Determine the (x, y) coordinate at the center of the cell enclosing the given text.  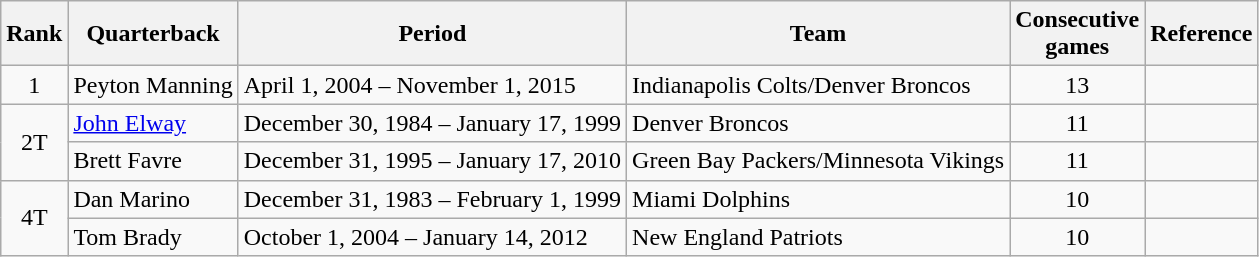
New England Patriots (818, 237)
2T (34, 142)
Rank (34, 34)
Denver Broncos (818, 123)
December 30, 1984 – January 17, 1999 (432, 123)
4T (34, 218)
Peyton Manning (153, 85)
Green Bay Packers/Minnesota Vikings (818, 161)
Tom Brady (153, 237)
Brett Favre (153, 161)
December 31, 1983 – February 1, 1999 (432, 199)
Period (432, 34)
April 1, 2004 – November 1, 2015 (432, 85)
Consecutivegames (1078, 34)
Dan Marino (153, 199)
Reference (1202, 34)
Quarterback (153, 34)
Indianapolis Colts/Denver Broncos (818, 85)
John Elway (153, 123)
October 1, 2004 – January 14, 2012 (432, 237)
13 (1078, 85)
1 (34, 85)
Miami Dolphins (818, 199)
December 31, 1995 – January 17, 2010 (432, 161)
Team (818, 34)
